From the cell containing the given text, extract its center point as [x, y] coordinate. 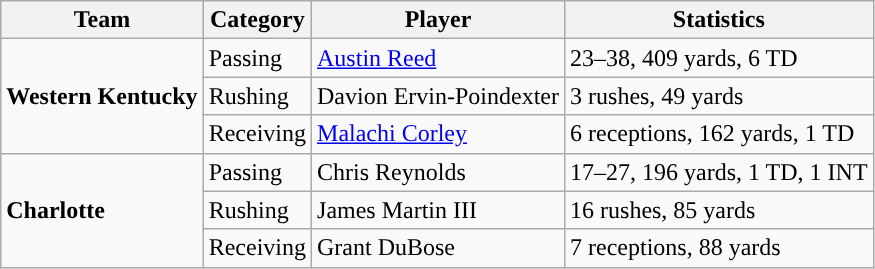
6 receptions, 162 yards, 1 TD [720, 134]
Charlotte [102, 210]
Category [257, 20]
7 receptions, 88 yards [720, 248]
Davion Ervin-Poindexter [438, 96]
Team [102, 20]
Malachi Corley [438, 134]
Chris Reynolds [438, 172]
16 rushes, 85 yards [720, 210]
3 rushes, 49 yards [720, 96]
Grant DuBose [438, 248]
23–38, 409 yards, 6 TD [720, 58]
Austin Reed [438, 58]
Statistics [720, 20]
Western Kentucky [102, 96]
James Martin III [438, 210]
Player [438, 20]
17–27, 196 yards, 1 TD, 1 INT [720, 172]
